Determine the [X, Y] coordinate at the center of the cell enclosing the given text.  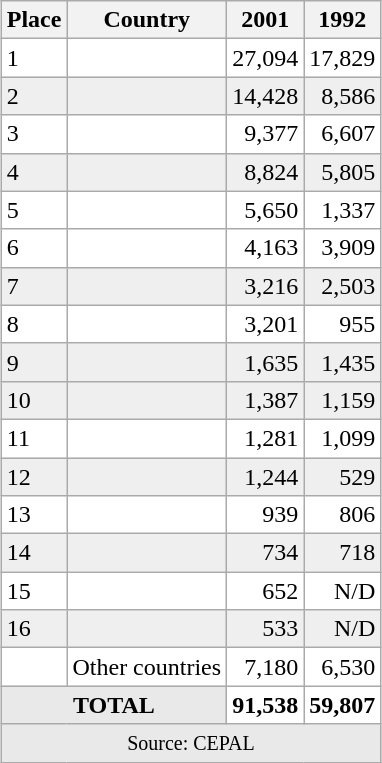
Source: CEPAL [191, 743]
6,530 [342, 667]
14 [34, 553]
91,538 [266, 705]
1,337 [342, 210]
3,201 [266, 324]
5,805 [342, 172]
11 [34, 438]
955 [342, 324]
734 [266, 553]
15 [34, 591]
7 [34, 286]
Other countries [147, 667]
1992 [342, 20]
1,281 [266, 438]
17,829 [342, 58]
2001 [266, 20]
6,607 [342, 134]
10 [34, 400]
1,435 [342, 362]
12 [34, 477]
TOTAL [114, 705]
806 [342, 515]
4 [34, 172]
59,807 [342, 705]
4,163 [266, 248]
13 [34, 515]
718 [342, 553]
529 [342, 477]
6 [34, 248]
2,503 [342, 286]
8,824 [266, 172]
652 [266, 591]
3 [34, 134]
1 [34, 58]
8,586 [342, 96]
9,377 [266, 134]
Place [34, 20]
3,216 [266, 286]
1,387 [266, 400]
533 [266, 629]
939 [266, 515]
2 [34, 96]
5 [34, 210]
Country [147, 20]
8 [34, 324]
1,159 [342, 400]
16 [34, 629]
14,428 [266, 96]
1,244 [266, 477]
7,180 [266, 667]
1,635 [266, 362]
27,094 [266, 58]
3,909 [342, 248]
9 [34, 362]
1,099 [342, 438]
5,650 [266, 210]
